Search for the cell housing the specified text and yield its (X, Y) center coordinate. 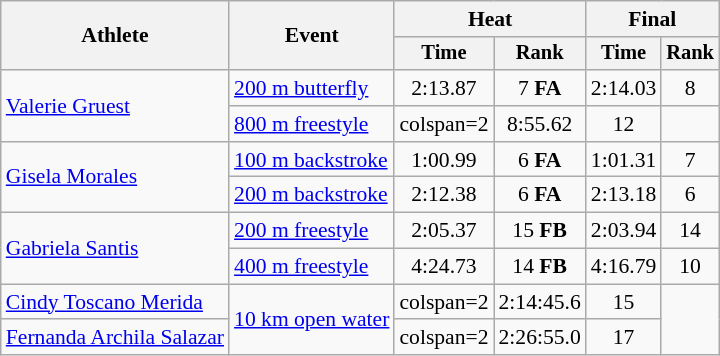
1:00.99 (444, 160)
12 (624, 124)
4:24.73 (444, 267)
400 m freestyle (312, 267)
Valerie Gruest (115, 106)
15 FB (540, 231)
Athlete (115, 36)
800 m freestyle (312, 124)
6 (690, 195)
2:03.94 (624, 231)
8:55.62 (540, 124)
15 (624, 302)
14 FB (540, 267)
2:26:55.0 (540, 338)
Gisela Morales (115, 178)
10 (690, 267)
8 (690, 88)
Cindy Toscano Merida (115, 302)
Heat (490, 19)
2:05.37 (444, 231)
2:13.87 (444, 88)
Final (652, 19)
2:14:45.6 (540, 302)
Fernanda Archila Salazar (115, 338)
4:16.79 (624, 267)
Event (312, 36)
2:14.03 (624, 88)
1:01.31 (624, 160)
200 m backstroke (312, 195)
2:13.18 (624, 195)
17 (624, 338)
14 (690, 231)
10 km open water (312, 320)
2:12.38 (444, 195)
7 FA (540, 88)
200 m freestyle (312, 231)
200 m butterfly (312, 88)
Gabriela Santis (115, 248)
7 (690, 160)
100 m backstroke (312, 160)
